Return (X, Y) of the center of cell containing provided text 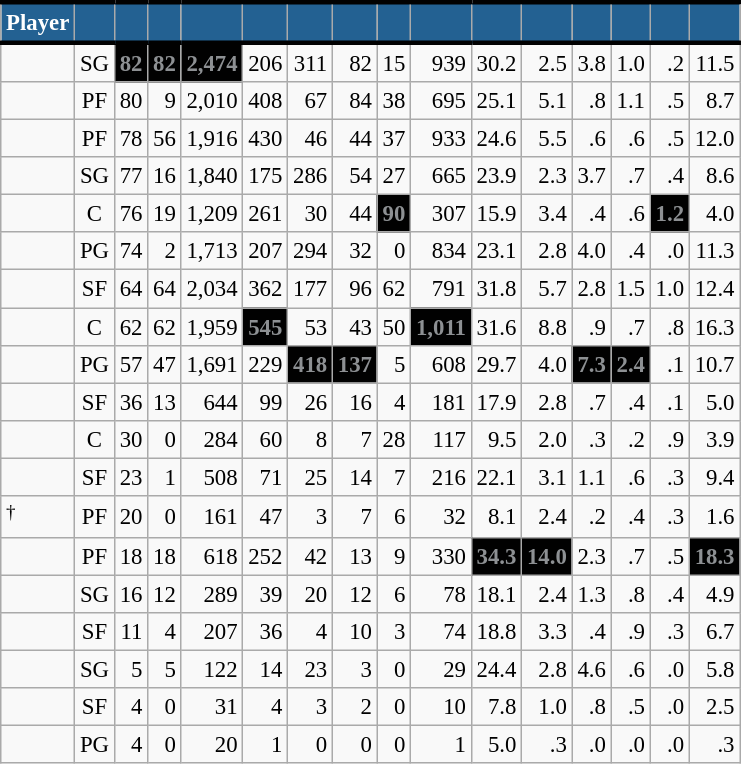
24.4 (496, 670)
2,010 (212, 101)
9.5 (496, 439)
284 (212, 439)
12.0 (714, 139)
695 (442, 101)
1,916 (212, 139)
2,474 (212, 62)
8.6 (714, 176)
27 (394, 176)
16.3 (714, 327)
286 (310, 176)
31.6 (496, 327)
80 (130, 101)
117 (442, 439)
31 (212, 707)
175 (266, 176)
177 (310, 289)
307 (442, 214)
3.4 (547, 214)
3.1 (547, 477)
933 (442, 139)
3.3 (547, 632)
15 (394, 62)
608 (442, 364)
84 (354, 101)
408 (266, 101)
42 (310, 557)
3.7 (592, 176)
418 (310, 364)
99 (266, 402)
362 (266, 289)
834 (442, 251)
939 (442, 62)
† (38, 517)
8.8 (547, 327)
38 (394, 101)
24.6 (496, 139)
77 (130, 176)
3.9 (714, 439)
330 (442, 557)
5.8 (714, 670)
12.4 (714, 289)
7.3 (592, 364)
18.3 (714, 557)
8 (310, 439)
56 (164, 139)
1,691 (212, 364)
5.5 (547, 139)
1.3 (592, 594)
4.9 (714, 594)
2,034 (212, 289)
252 (266, 557)
1.6 (714, 517)
19 (164, 214)
4.6 (592, 670)
60 (266, 439)
181 (442, 402)
46 (310, 139)
1,840 (212, 176)
1.5 (630, 289)
26 (310, 402)
9.4 (714, 477)
14.0 (547, 557)
545 (266, 327)
1,011 (442, 327)
644 (212, 402)
30.2 (496, 62)
1,959 (212, 327)
161 (212, 517)
50 (394, 327)
76 (130, 214)
17.9 (496, 402)
294 (310, 251)
23.9 (496, 176)
18.1 (496, 594)
5.1 (547, 101)
8.1 (496, 517)
10.7 (714, 364)
122 (212, 670)
43 (354, 327)
57 (130, 364)
Player (38, 22)
6.7 (714, 632)
25 (310, 477)
7.8 (496, 707)
39 (266, 594)
25.1 (496, 101)
3.8 (592, 62)
34.3 (496, 557)
11 (130, 632)
53 (310, 327)
29 (442, 670)
15.9 (496, 214)
508 (212, 477)
23.1 (496, 251)
311 (310, 62)
2.0 (547, 439)
216 (442, 477)
18.8 (496, 632)
8.7 (714, 101)
67 (310, 101)
137 (354, 364)
261 (266, 214)
5.7 (547, 289)
71 (266, 477)
791 (442, 289)
54 (354, 176)
37 (394, 139)
11.5 (714, 62)
11.3 (714, 251)
665 (442, 176)
1,209 (212, 214)
289 (212, 594)
90 (394, 214)
1,713 (212, 251)
1.2 (670, 214)
31.8 (496, 289)
28 (394, 439)
430 (266, 139)
96 (354, 289)
206 (266, 62)
229 (266, 364)
29.7 (496, 364)
22.1 (496, 477)
618 (212, 557)
